Pinpoint the cell where the given text exists, returning its [X, Y] midpoint coordinate. 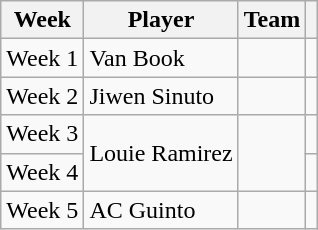
Week 4 [42, 172]
Week 3 [42, 134]
Week 1 [42, 58]
AC Guinto [161, 210]
Jiwen Sinuto [161, 96]
Van Book [161, 58]
Team [272, 20]
Week 2 [42, 96]
Week 5 [42, 210]
Week [42, 20]
Louie Ramirez [161, 153]
Player [161, 20]
